Find where the given text appears and provide that cell's center as (X, Y) coordinate. 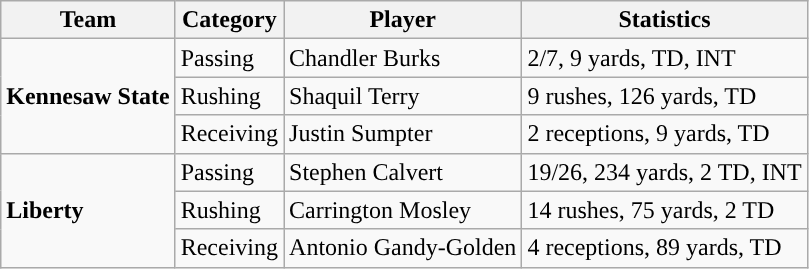
Antonio Gandy-Golden (403, 248)
4 receptions, 89 yards, TD (664, 248)
Statistics (664, 20)
Carrington Mosley (403, 210)
Justin Sumpter (403, 134)
Stephen Calvert (403, 172)
Shaquil Terry (403, 96)
Category (229, 20)
9 rushes, 126 yards, TD (664, 96)
2/7, 9 yards, TD, INT (664, 58)
Liberty (88, 210)
Kennesaw State (88, 96)
Team (88, 20)
Chandler Burks (403, 58)
2 receptions, 9 yards, TD (664, 134)
14 rushes, 75 yards, 2 TD (664, 210)
19/26, 234 yards, 2 TD, INT (664, 172)
Player (403, 20)
